For the text-containing cell, return its midpoint in [x, y] coordinate format. 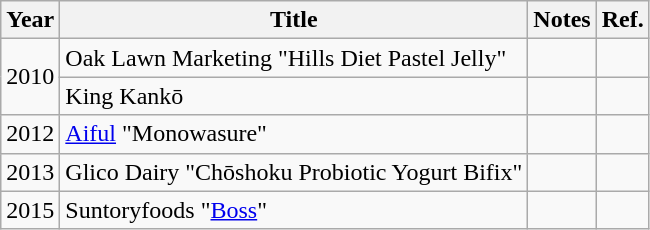
2015 [30, 210]
2013 [30, 172]
2010 [30, 77]
Glico Dairy "Chōshoku Probiotic Yogurt Bifix" [294, 172]
Ref. [622, 20]
King Kankō [294, 96]
Aiful "Monowasure" [294, 134]
2012 [30, 134]
Notes [562, 20]
Suntoryfoods "Boss" [294, 210]
Oak Lawn Marketing "Hills Diet Pastel Jelly" [294, 58]
Year [30, 20]
Title [294, 20]
